Return [X, Y] of the center of cell containing provided text 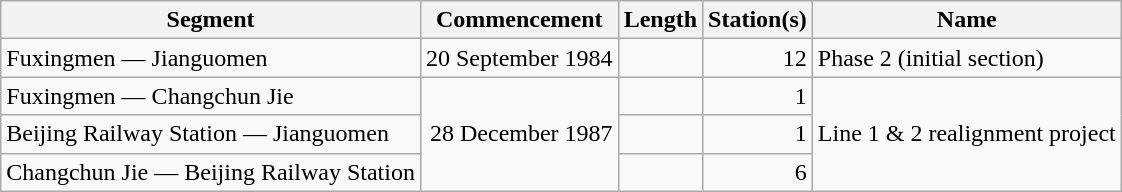
Name [966, 20]
Line 1 & 2 realignment project [966, 134]
Beijing Railway Station — Jianguomen [211, 134]
Phase 2 (initial section) [966, 58]
Commencement [519, 20]
Fuxingmen — Jianguomen [211, 58]
Length [660, 20]
Fuxingmen — Changchun Jie [211, 96]
12 [758, 58]
28 December 1987 [519, 134]
6 [758, 172]
Station(s) [758, 20]
20 September 1984 [519, 58]
Segment [211, 20]
Changchun Jie — Beijing Railway Station [211, 172]
